Capture the cell that displays the provided text and extract its (x, y) central coordinate. 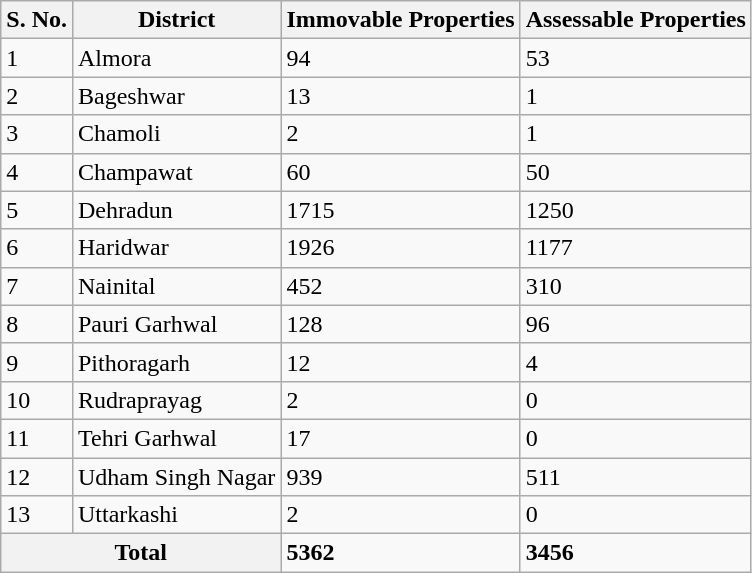
Champawat (176, 172)
Tehri Garhwal (176, 438)
Rudraprayag (176, 400)
1715 (400, 210)
5 (37, 210)
Chamoli (176, 134)
Nainital (176, 286)
Total (141, 553)
1177 (636, 248)
8 (37, 324)
939 (400, 477)
9 (37, 362)
94 (400, 58)
7 (37, 286)
Bageshwar (176, 96)
Udham Singh Nagar (176, 477)
96 (636, 324)
60 (400, 172)
511 (636, 477)
Almora (176, 58)
5362 (400, 553)
452 (400, 286)
Assessable Properties (636, 20)
3456 (636, 553)
50 (636, 172)
3 (37, 134)
310 (636, 286)
1926 (400, 248)
S. No. (37, 20)
17 (400, 438)
Immovable Properties (400, 20)
6 (37, 248)
Dehradun (176, 210)
Haridwar (176, 248)
11 (37, 438)
Pauri Garhwal (176, 324)
53 (636, 58)
10 (37, 400)
Pithoragarh (176, 362)
Uttarkashi (176, 515)
1250 (636, 210)
District (176, 20)
128 (400, 324)
